From the cell containing the given text, extract its center point as (x, y) coordinate. 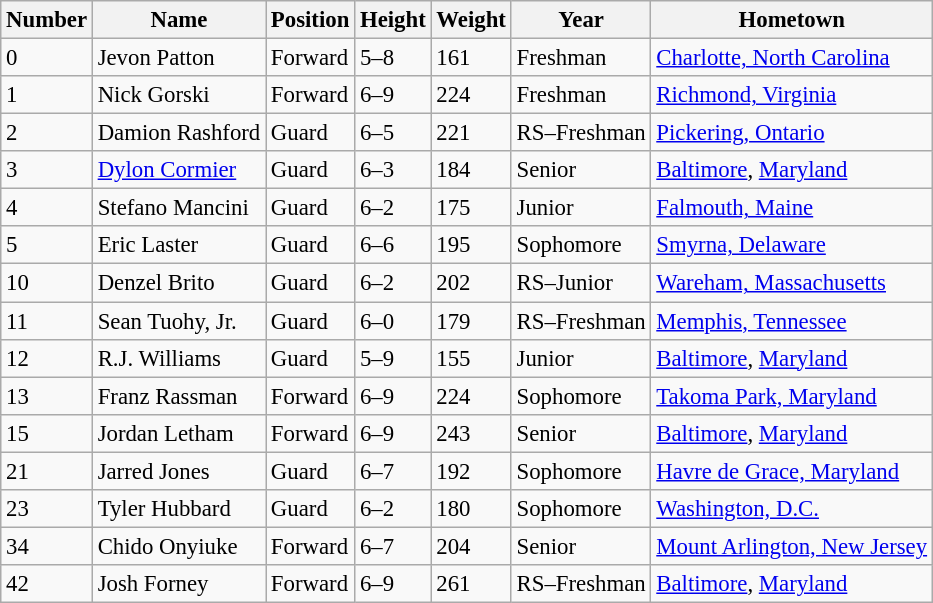
155 (471, 358)
5–8 (393, 58)
6–3 (393, 170)
3 (47, 170)
5 (47, 245)
R.J. Williams (178, 358)
Pickering, Ontario (792, 133)
179 (471, 321)
2 (47, 133)
6–5 (393, 133)
15 (47, 433)
Year (581, 20)
RS–Junior (581, 283)
21 (47, 471)
13 (47, 396)
Franz Rassman (178, 396)
4 (47, 208)
Name (178, 20)
Jordan Letham (178, 433)
Mount Arlington, New Jersey (792, 546)
10 (47, 283)
Havre de Grace, Maryland (792, 471)
204 (471, 546)
Damion Rashford (178, 133)
Nick Gorski (178, 95)
175 (471, 208)
11 (47, 321)
Height (393, 20)
Stefano Mancini (178, 208)
34 (47, 546)
Falmouth, Maine (792, 208)
161 (471, 58)
Eric Laster (178, 245)
195 (471, 245)
Washington, D.C. (792, 509)
Denzel Brito (178, 283)
Charlotte, North Carolina (792, 58)
Jevon Patton (178, 58)
Chido Onyiuke (178, 546)
Jarred Jones (178, 471)
Sean Tuohy, Jr. (178, 321)
Position (310, 20)
Number (47, 20)
42 (47, 584)
Josh Forney (178, 584)
261 (471, 584)
243 (471, 433)
23 (47, 509)
Takoma Park, Maryland (792, 396)
Memphis, Tennessee (792, 321)
Wareham, Massachusetts (792, 283)
202 (471, 283)
184 (471, 170)
221 (471, 133)
1 (47, 95)
6–6 (393, 245)
Tyler Hubbard (178, 509)
Dylon Cormier (178, 170)
6–0 (393, 321)
12 (47, 358)
192 (471, 471)
0 (47, 58)
5–9 (393, 358)
180 (471, 509)
Weight (471, 20)
Smyrna, Delaware (792, 245)
Hometown (792, 20)
Richmond, Virginia (792, 95)
